Find where the given text appears and provide that cell's center as [x, y] coordinate. 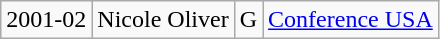
Conference USA [351, 20]
G [248, 20]
2001-02 [46, 20]
Nicole Oliver [163, 20]
